Detect which cell encompasses the target text, then output its [x, y] center coordinate. 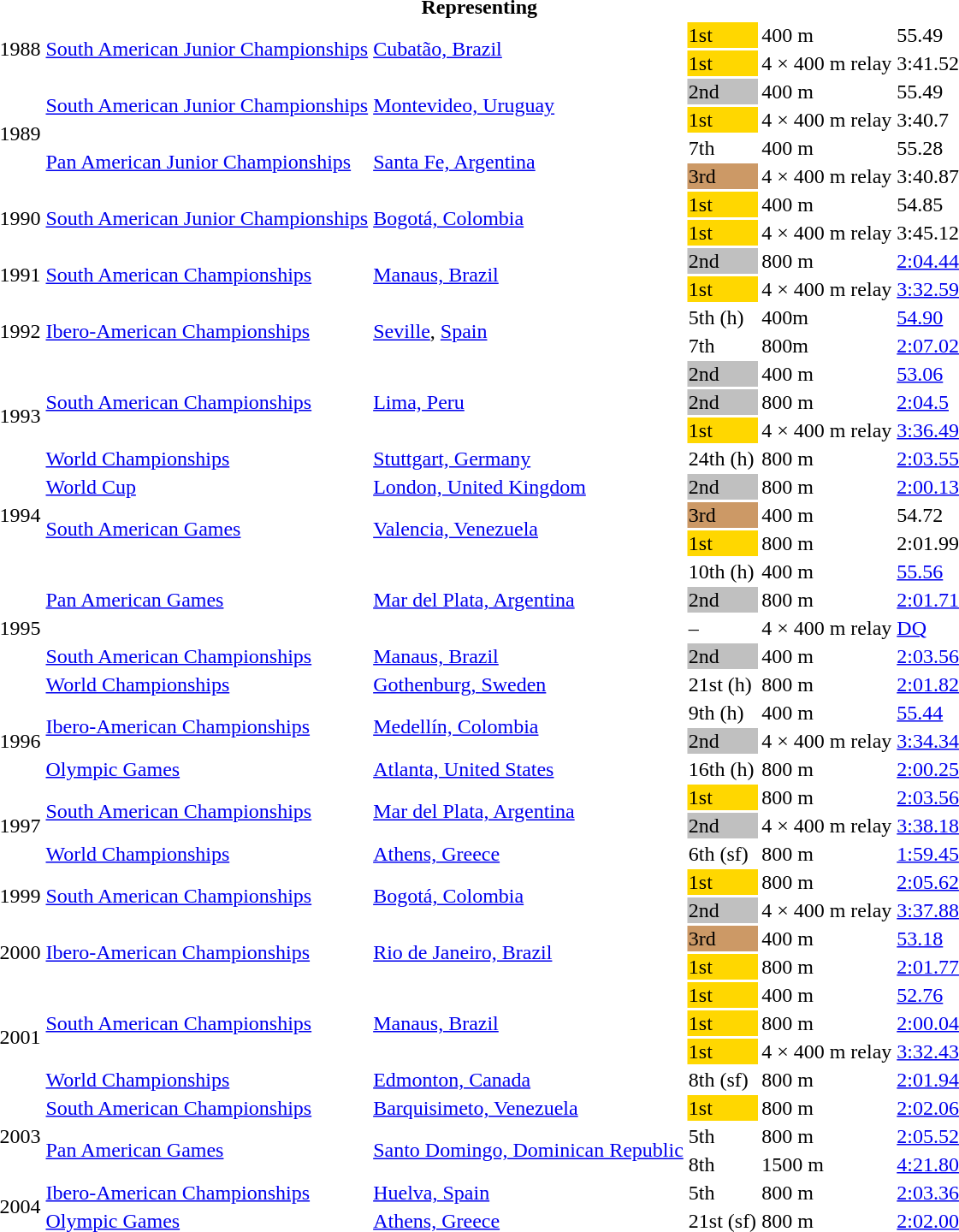
Gothenburg, Sweden [529, 684]
Pan American Junior Championships [207, 163]
Edmonton, Canada [529, 1080]
London, United Kingdom [529, 487]
5th (h) [722, 317]
400m [826, 317]
1500 m [826, 1164]
Seville, Spain [529, 332]
Cubatão, Brazil [529, 50]
16th (h) [722, 769]
Santa Fe, Argentina [529, 163]
8th (sf) [722, 1080]
South American Games [207, 529]
24th (h) [722, 459]
Valencia, Venezuela [529, 529]
Athens, Greece [529, 854]
Olympic Games [207, 769]
8th [722, 1164]
World Cup [207, 487]
Montevideo, Uruguay [529, 106]
21st (h) [722, 684]
9th (h) [722, 713]
800m [826, 346]
Lima, Peru [529, 402]
Atlanta, United States [529, 769]
10th (h) [722, 572]
6th (sf) [722, 854]
Medellín, Colombia [529, 727]
Santo Domingo, Dominican Republic [529, 1150]
Rio de Janeiro, Brazil [529, 953]
Stuttgart, Germany [529, 459]
– [722, 628]
Huelva, Spain [529, 1193]
Barquisimeto, Venezuela [529, 1108]
